Output the [x, y] coordinate of the center of the cell containing the given text.  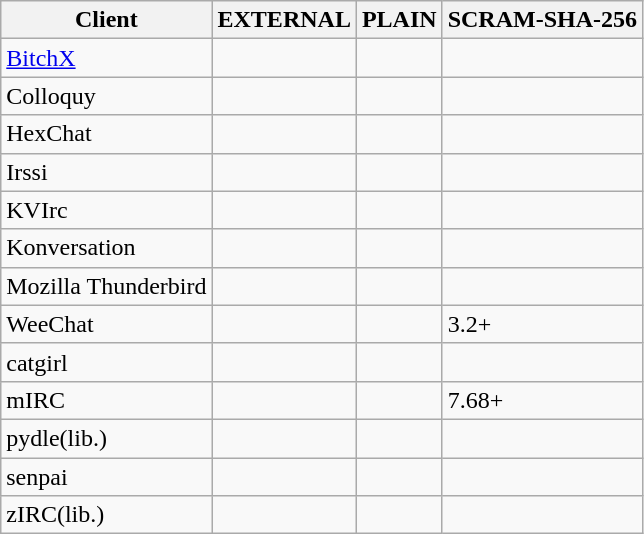
PLAIN [399, 20]
SCRAM-SHA-256 [542, 20]
senpai [106, 477]
KVIrc [106, 210]
3.2+ [542, 324]
WeeChat [106, 324]
zIRC(lib.) [106, 515]
mIRC [106, 400]
Mozilla Thunderbird [106, 286]
HexChat [106, 134]
pydle(lib.) [106, 438]
EXTERNAL [284, 20]
Konversation [106, 248]
Irssi [106, 172]
catgirl [106, 362]
Colloquy [106, 96]
BitchX [106, 58]
Client [106, 20]
7.68+ [542, 400]
